For the text-containing cell, return its midpoint in (X, Y) coordinate format. 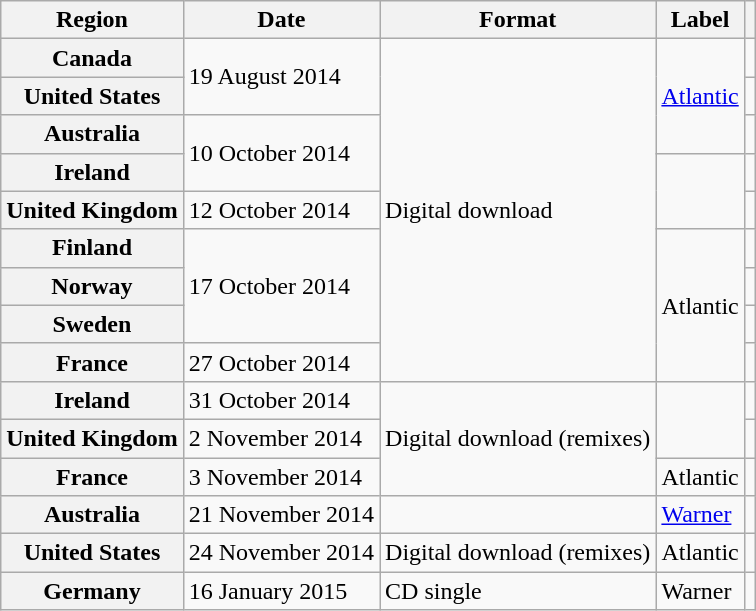
Sweden (92, 324)
CD single (518, 591)
17 October 2014 (281, 286)
24 November 2014 (281, 553)
21 November 2014 (281, 515)
16 January 2015 (281, 591)
Norway (92, 286)
2 November 2014 (281, 438)
Region (92, 20)
19 August 2014 (281, 77)
Date (281, 20)
Finland (92, 248)
31 October 2014 (281, 400)
12 October 2014 (281, 210)
Digital download (518, 210)
10 October 2014 (281, 153)
Label (700, 20)
Germany (92, 591)
3 November 2014 (281, 477)
27 October 2014 (281, 362)
Format (518, 20)
Canada (92, 58)
